Provide the [X, Y] coordinate of the cell's center where the given text is located.  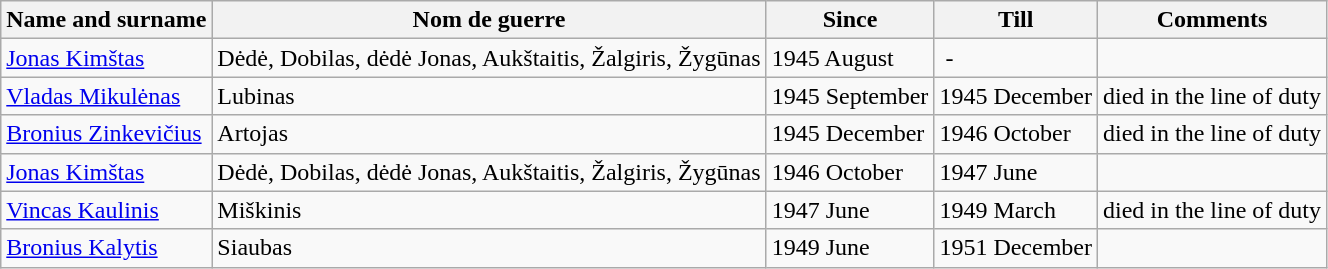
Artojas [489, 134]
1951 December [1016, 248]
1949 March [1016, 210]
1945 August [850, 58]
Bronius Zinkevičius [106, 134]
Name and surname [106, 20]
1949 June [850, 248]
1945 September [850, 96]
Comments [1212, 20]
Vladas Mikulėnas [106, 96]
Bronius Kalytis [106, 248]
Lubinas [489, 96]
Nom de guerre [489, 20]
Till [1016, 20]
Miškinis [489, 210]
Since [850, 20]
Siaubas [489, 248]
Vincas Kaulinis [106, 210]
- [1016, 58]
